Identify which cell holds the provided text, then report its (x, y) central coordinate. 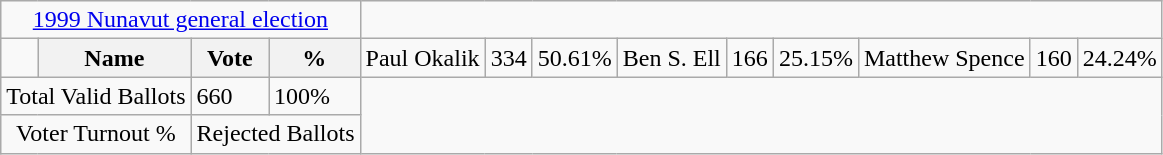
Matthew Spence (944, 58)
24.24% (1120, 58)
Name (114, 58)
Voter Turnout % (96, 134)
Vote (230, 58)
334 (508, 58)
160 (1054, 58)
Paul Okalik (422, 58)
Ben S. Ell (672, 58)
25.15% (816, 58)
100% (315, 96)
% (315, 58)
50.61% (574, 58)
1999 Nunavut general election (180, 20)
166 (750, 58)
660 (230, 96)
Rejected Ballots (276, 134)
Total Valid Ballots (96, 96)
